Return the [x, y] coordinate for the center point of the cell that contains the specified text.  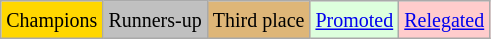
Runners-up [155, 20]
Relegated [444, 20]
Promoted [354, 20]
Third place [258, 20]
Champions [52, 20]
